Provide the [x, y] coordinate of the cell's center where the given text is located.  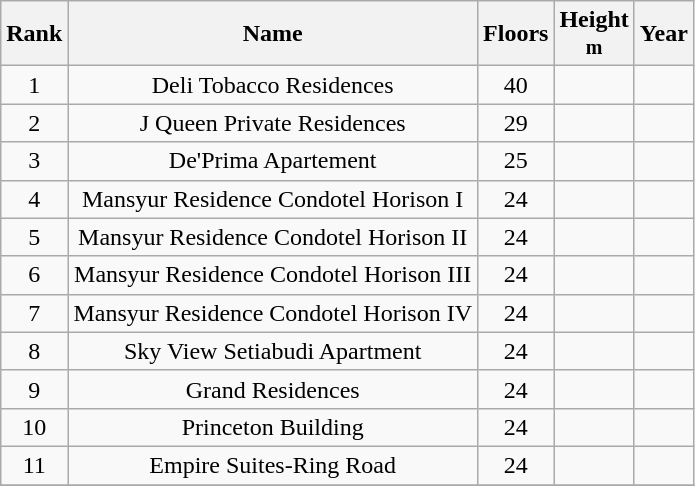
29 [516, 123]
Mansyur Residence Condotel Horison IV [273, 313]
10 [34, 427]
Rank [34, 34]
6 [34, 275]
Empire Suites-Ring Road [273, 465]
Grand Residences [273, 389]
Mansyur Residence Condotel Horison III [273, 275]
3 [34, 161]
9 [34, 389]
5 [34, 237]
Year [664, 34]
Sky View Setiabudi Apartment [273, 351]
11 [34, 465]
Princeton Building [273, 427]
Deli Tobacco Residences [273, 85]
J Queen Private Residences [273, 123]
Name [273, 34]
25 [516, 161]
7 [34, 313]
1 [34, 85]
2 [34, 123]
8 [34, 351]
De'Prima Apartement [273, 161]
40 [516, 85]
Mansyur Residence Condotel Horison I [273, 199]
Floors [516, 34]
Mansyur Residence Condotel Horison II [273, 237]
Heightm [594, 34]
4 [34, 199]
